Capture the cell that displays the provided text and extract its [X, Y] central coordinate. 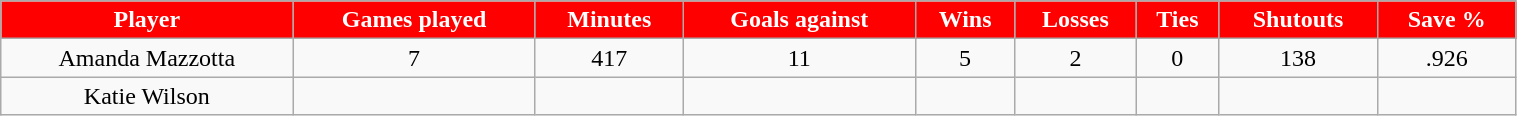
Goals against [799, 20]
Wins [965, 20]
Losses [1076, 20]
Amanda Mazzotta [147, 58]
417 [609, 58]
7 [414, 58]
0 [1178, 58]
Katie Wilson [147, 96]
Games played [414, 20]
Save % [1446, 20]
.926 [1446, 58]
Minutes [609, 20]
138 [1298, 58]
11 [799, 58]
5 [965, 58]
Ties [1178, 20]
Player [147, 20]
2 [1076, 58]
Shutouts [1298, 20]
